Determine the (x, y) coordinate at the center of the cell enclosing the given text.  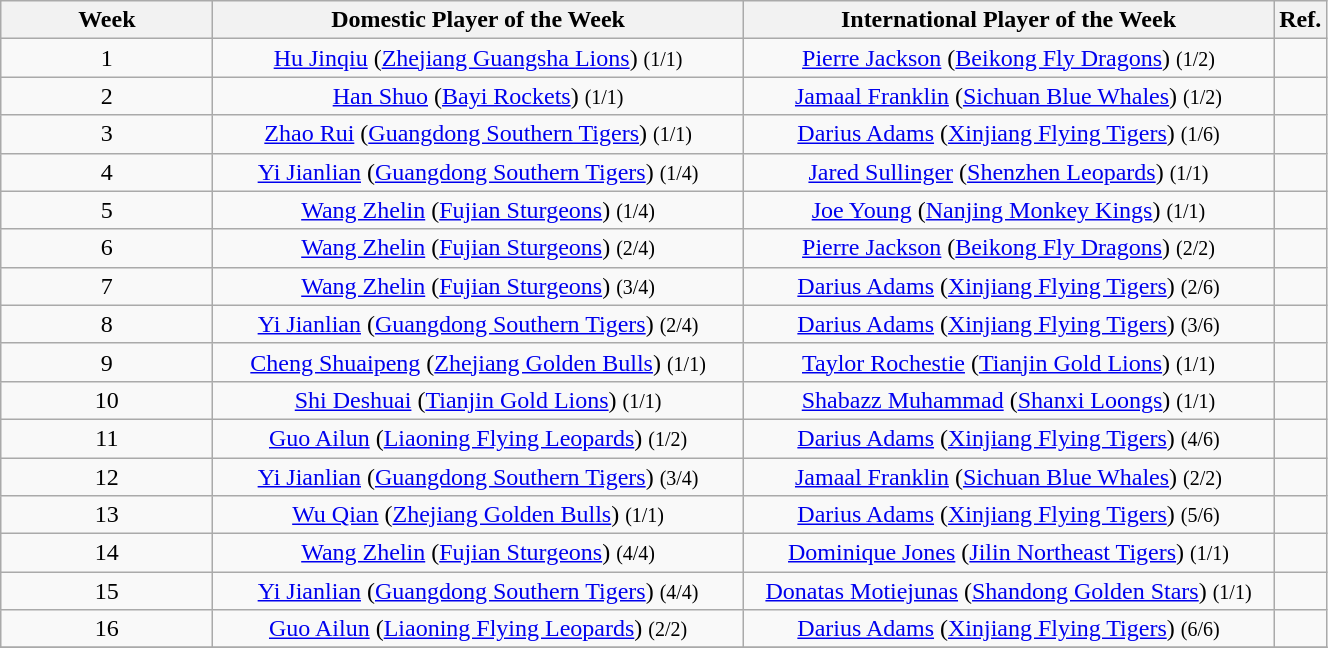
2 (107, 96)
Yi Jianlian (Guangdong Southern Tigers) (3/4) (478, 477)
Yi Jianlian (Guangdong Southern Tigers) (1/4) (478, 172)
Jamaal Franklin (Sichuan Blue Whales) (1/2) (1008, 96)
Domestic Player of the Week (478, 20)
4 (107, 172)
Darius Adams (Xinjiang Flying Tigers) (1/6) (1008, 134)
Zhao Rui (Guangdong Southern Tigers) (1/1) (478, 134)
Yi Jianlian (Guangdong Southern Tigers) (4/4) (478, 591)
9 (107, 362)
Darius Adams (Xinjiang Flying Tigers) (2/6) (1008, 286)
12 (107, 477)
Han Shuo (Bayi Rockets) (1/1) (478, 96)
1 (107, 58)
Pierre Jackson (Beikong Fly Dragons) (1/2) (1008, 58)
Ref. (1300, 20)
Darius Adams (Xinjiang Flying Tigers) (4/6) (1008, 438)
Pierre Jackson (Beikong Fly Dragons) (2/2) (1008, 248)
Wu Qian (Zhejiang Golden Bulls) (1/1) (478, 515)
3 (107, 134)
5 (107, 210)
6 (107, 248)
Darius Adams (Xinjiang Flying Tigers) (6/6) (1008, 629)
International Player of the Week (1008, 20)
Darius Adams (Xinjiang Flying Tigers) (5/6) (1008, 515)
10 (107, 400)
Wang Zhelin (Fujian Sturgeons) (4/4) (478, 553)
8 (107, 324)
Joe Young (Nanjing Monkey Kings) (1/1) (1008, 210)
Shabazz Muhammad (Shanxi Loongs) (1/1) (1008, 400)
14 (107, 553)
Darius Adams (Xinjiang Flying Tigers) (3/6) (1008, 324)
Wang Zhelin (Fujian Sturgeons) (1/4) (478, 210)
Jamaal Franklin (Sichuan Blue Whales) (2/2) (1008, 477)
Donatas Motiejunas (Shandong Golden Stars) (1/1) (1008, 591)
11 (107, 438)
Guo Ailun (Liaoning Flying Leopards) (1/2) (478, 438)
Cheng Shuaipeng (Zhejiang Golden Bulls) (1/1) (478, 362)
Hu Jinqiu (Zhejiang Guangsha Lions) (1/1) (478, 58)
Wang Zhelin (Fujian Sturgeons) (2/4) (478, 248)
Taylor Rochestie (Tianjin Gold Lions) (1/1) (1008, 362)
Wang Zhelin (Fujian Sturgeons) (3/4) (478, 286)
Shi Deshuai (Tianjin Gold Lions) (1/1) (478, 400)
13 (107, 515)
Yi Jianlian (Guangdong Southern Tigers) (2/4) (478, 324)
Week (107, 20)
7 (107, 286)
16 (107, 629)
Guo Ailun (Liaoning Flying Leopards) (2/2) (478, 629)
15 (107, 591)
Dominique Jones (Jilin Northeast Tigers) (1/1) (1008, 553)
Jared Sullinger (Shenzhen Leopards) (1/1) (1008, 172)
